Search for the cell housing the specified text and yield its [x, y] center coordinate. 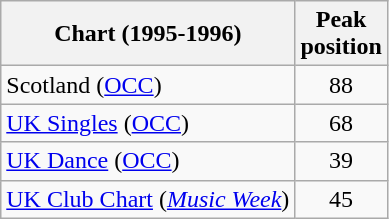
45 [341, 199]
UK Singles (OCC) [148, 123]
68 [341, 123]
39 [341, 161]
UK Club Chart (Music Week) [148, 199]
UK Dance (OCC) [148, 161]
Peakposition [341, 34]
88 [341, 85]
Chart (1995-1996) [148, 34]
Scotland (OCC) [148, 85]
